Extract the [x, y] coordinate from the center of the cell holding the provided text.  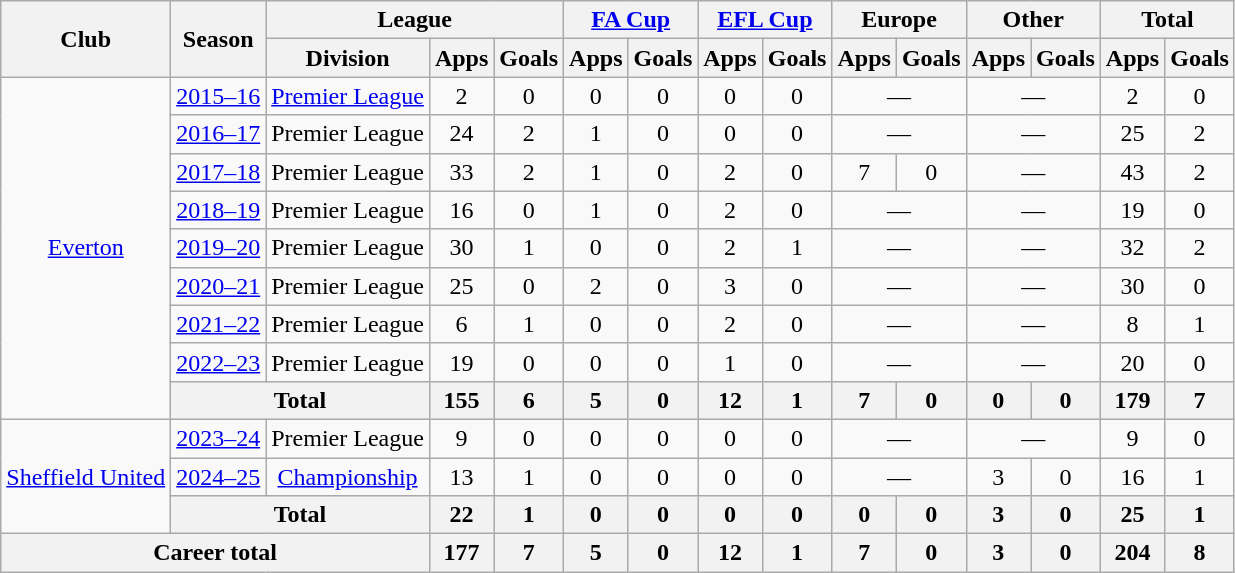
20 [1132, 362]
League [415, 20]
EFL Cup [765, 20]
179 [1132, 400]
24 [461, 134]
Club [86, 39]
2020–21 [218, 286]
2022–23 [218, 362]
2024–25 [218, 477]
FA Cup [631, 20]
33 [461, 172]
2016–17 [218, 134]
2018–19 [218, 210]
22 [461, 515]
32 [1132, 248]
Season [218, 39]
Championship [348, 477]
Other [1033, 20]
177 [461, 553]
43 [1132, 172]
Europe [899, 20]
2021–22 [218, 324]
Career total [216, 553]
Everton [86, 248]
2017–18 [218, 172]
2023–24 [218, 438]
155 [461, 400]
Sheffield United [86, 476]
13 [461, 477]
2019–20 [218, 248]
204 [1132, 553]
2015–16 [218, 96]
Division [348, 58]
